Locate the cell with the specified text and output its (x, y) center coordinate. 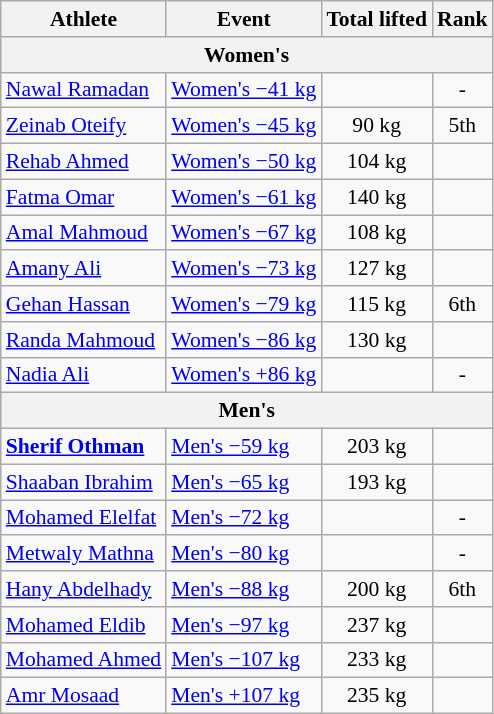
Rehab Ahmed (84, 162)
Amal Mahmoud (84, 233)
Nadia Ali (84, 375)
Mohamed Elelfat (84, 518)
Amr Mosaad (84, 696)
Men's −107 kg (244, 660)
Sherif Othman (84, 447)
233 kg (376, 660)
127 kg (376, 269)
Amany Ali (84, 269)
237 kg (376, 625)
Men's (247, 411)
Athlete (84, 19)
Event (244, 19)
Mohamed Ahmed (84, 660)
Women's −61 kg (244, 197)
Women's −73 kg (244, 269)
Women's (247, 55)
Men's −97 kg (244, 625)
Gehan Hassan (84, 304)
Fatma Omar (84, 197)
Women's −45 kg (244, 126)
Zeinab Oteify (84, 126)
Men's −65 kg (244, 482)
200 kg (376, 589)
Women's −67 kg (244, 233)
235 kg (376, 696)
104 kg (376, 162)
Women's −86 kg (244, 340)
Mohamed Eldib (84, 625)
Men's −80 kg (244, 554)
5th (462, 126)
Men's −88 kg (244, 589)
Men's −59 kg (244, 447)
Nawal Ramadan (84, 90)
193 kg (376, 482)
Men's +107 kg (244, 696)
Total lifted (376, 19)
Women's −41 kg (244, 90)
203 kg (376, 447)
Shaaban Ibrahim (84, 482)
Women's +86 kg (244, 375)
90 kg (376, 126)
115 kg (376, 304)
Metwaly Mathna (84, 554)
130 kg (376, 340)
Women's −50 kg (244, 162)
Randa Mahmoud (84, 340)
108 kg (376, 233)
Rank (462, 19)
Men's −72 kg (244, 518)
140 kg (376, 197)
Hany Abdelhady (84, 589)
Women's −79 kg (244, 304)
